Search for the cell housing the specified text and yield its [X, Y] center coordinate. 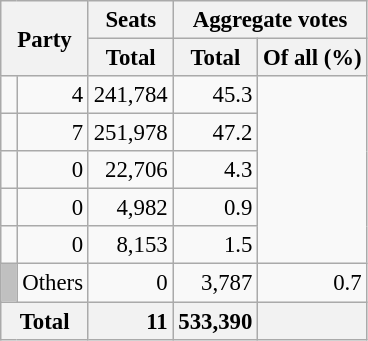
47.2 [216, 133]
241,784 [130, 95]
3,787 [216, 283]
4 [52, 95]
Of all (%) [312, 58]
Others [52, 283]
0.9 [216, 208]
7 [52, 133]
Party [45, 38]
11 [130, 321]
1.5 [216, 245]
4,982 [130, 208]
Aggregate votes [270, 20]
0.7 [312, 283]
4.3 [216, 170]
533,390 [216, 321]
Seats [130, 20]
45.3 [216, 95]
8,153 [130, 245]
22,706 [130, 170]
251,978 [130, 133]
